Find where the given text appears and provide that cell's center as (X, Y) coordinate. 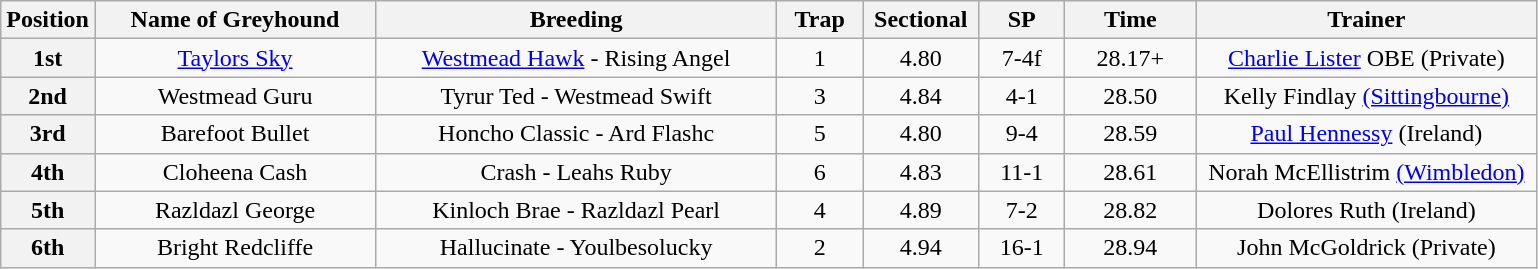
6 (820, 172)
1st (48, 58)
John McGoldrick (Private) (1366, 248)
6th (48, 248)
Charlie Lister OBE (Private) (1366, 58)
2 (820, 248)
Dolores Ruth (Ireland) (1366, 210)
11-1 (1022, 172)
Position (48, 20)
4th (48, 172)
4.83 (921, 172)
9-4 (1022, 134)
Kelly Findlay (Sittingbourne) (1366, 96)
Crash - Leahs Ruby (576, 172)
5 (820, 134)
4.94 (921, 248)
4 (820, 210)
28.17+ (1130, 58)
Hallucinate - Youlbesolucky (576, 248)
Sectional (921, 20)
Bright Redcliffe (234, 248)
4.89 (921, 210)
Tyrur Ted - Westmead Swift (576, 96)
Westmead Guru (234, 96)
3rd (48, 134)
3 (820, 96)
Westmead Hawk - Rising Angel (576, 58)
Kinloch Brae - Razldazl Pearl (576, 210)
4.84 (921, 96)
5th (48, 210)
28.50 (1130, 96)
2nd (48, 96)
28.94 (1130, 248)
4-1 (1022, 96)
16-1 (1022, 248)
Norah McEllistrim (Wimbledon) (1366, 172)
Taylors Sky (234, 58)
Barefoot Bullet (234, 134)
7-4f (1022, 58)
Cloheena Cash (234, 172)
Time (1130, 20)
Razldazl George (234, 210)
Name of Greyhound (234, 20)
Honcho Classic - Ard Flashc (576, 134)
28.61 (1130, 172)
Trap (820, 20)
28.59 (1130, 134)
1 (820, 58)
7-2 (1022, 210)
Trainer (1366, 20)
Paul Hennessy (Ireland) (1366, 134)
28.82 (1130, 210)
Breeding (576, 20)
SP (1022, 20)
